Return the (x, y) coordinate for the center point of the cell that contains the specified text.  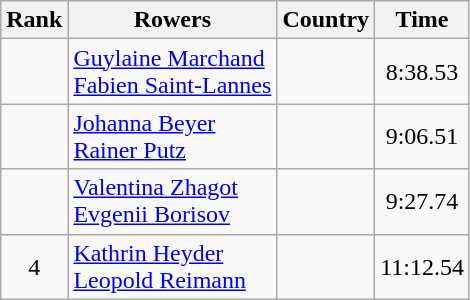
Valentina ZhagotEvgenii Borisov (172, 202)
Johanna BeyerRainer Putz (172, 136)
Rowers (172, 20)
11:12.54 (422, 266)
4 (34, 266)
8:38.53 (422, 72)
9:27.74 (422, 202)
Time (422, 20)
Rank (34, 20)
Guylaine MarchandFabien Saint-Lannes (172, 72)
Kathrin HeyderLeopold Reimann (172, 266)
Country (326, 20)
9:06.51 (422, 136)
